Determine the [X, Y] coordinate at the center of the cell enclosing the given text.  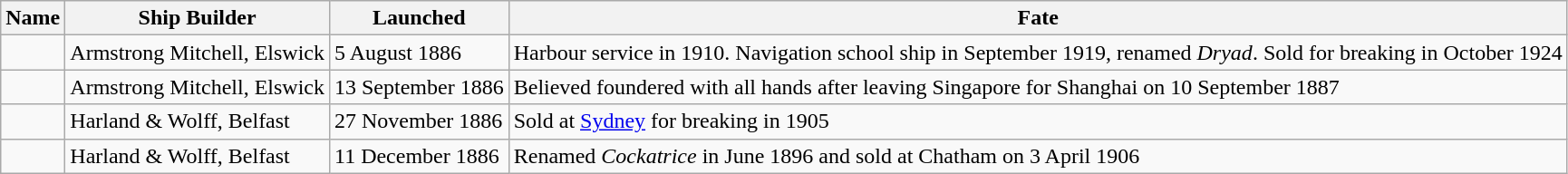
Believed foundered with all hands after leaving Singapore for Shanghai on 10 September 1887 [1038, 87]
5 August 1886 [419, 53]
Name [33, 18]
Fate [1038, 18]
Harbour service in 1910. Navigation school ship in September 1919, renamed Dryad. Sold for breaking in October 1924 [1038, 53]
Ship Builder [198, 18]
Sold at Sydney for breaking in 1905 [1038, 121]
13 September 1886 [419, 87]
27 November 1886 [419, 121]
Renamed Cockatrice in June 1896 and sold at Chatham on 3 April 1906 [1038, 156]
Launched [419, 18]
11 December 1886 [419, 156]
